Return [X, Y] of the center of cell containing provided text 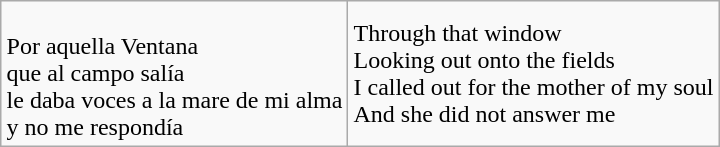
Por aquella Ventanaque al campo salíale daba voces a la mare de mi almay no me respondía [174, 74]
Through that windowLooking out onto the fieldsI called out for the mother of my soulAnd she did not answer me [534, 74]
